From the cell containing the given text, extract its center point as [X, Y] coordinate. 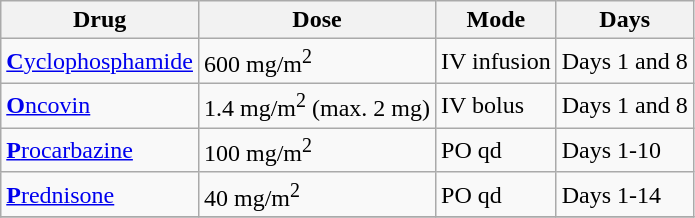
600 mg/m2 [316, 62]
Mode [496, 20]
40 mg/m2 [316, 194]
Days 1-10 [624, 150]
IV infusion [496, 62]
Oncovin [100, 106]
Procarbazine [100, 150]
Prednisone [100, 194]
Cyclophosphamide [100, 62]
Days [624, 20]
1.4 mg/m2 (max. 2 mg) [316, 106]
IV bolus [496, 106]
Days 1-14 [624, 194]
Drug [100, 20]
100 mg/m2 [316, 150]
Dose [316, 20]
